Determine the [x, y] coordinate at the center of the cell enclosing the given text.  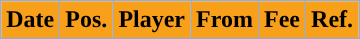
Player [152, 20]
Date [30, 20]
Ref. [332, 20]
Pos. [86, 20]
From [225, 20]
Fee [282, 20]
